Capture the cell that displays the provided text and extract its (x, y) central coordinate. 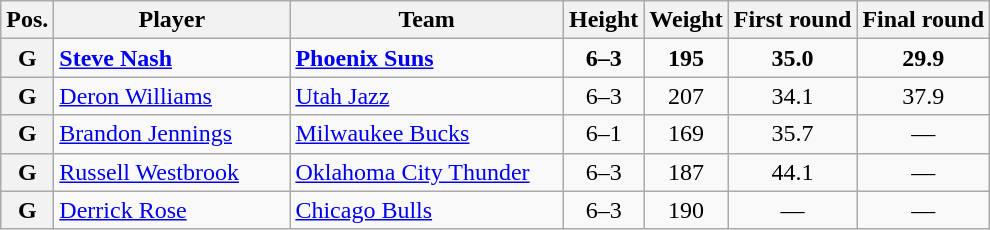
Russell Westbrook (172, 172)
29.9 (924, 58)
190 (686, 210)
35.0 (792, 58)
195 (686, 58)
Final round (924, 20)
Team (427, 20)
37.9 (924, 96)
First round (792, 20)
Pos. (28, 20)
35.7 (792, 134)
34.1 (792, 96)
Steve Nash (172, 58)
207 (686, 96)
Chicago Bulls (427, 210)
Deron Williams (172, 96)
44.1 (792, 172)
Oklahoma City Thunder (427, 172)
Height (603, 20)
187 (686, 172)
Weight (686, 20)
Milwaukee Bucks (427, 134)
Phoenix Suns (427, 58)
Brandon Jennings (172, 134)
Utah Jazz (427, 96)
6–1 (603, 134)
169 (686, 134)
Derrick Rose (172, 210)
Player (172, 20)
